Extract the [x, y] coordinate from the center of the cell holding the provided text.  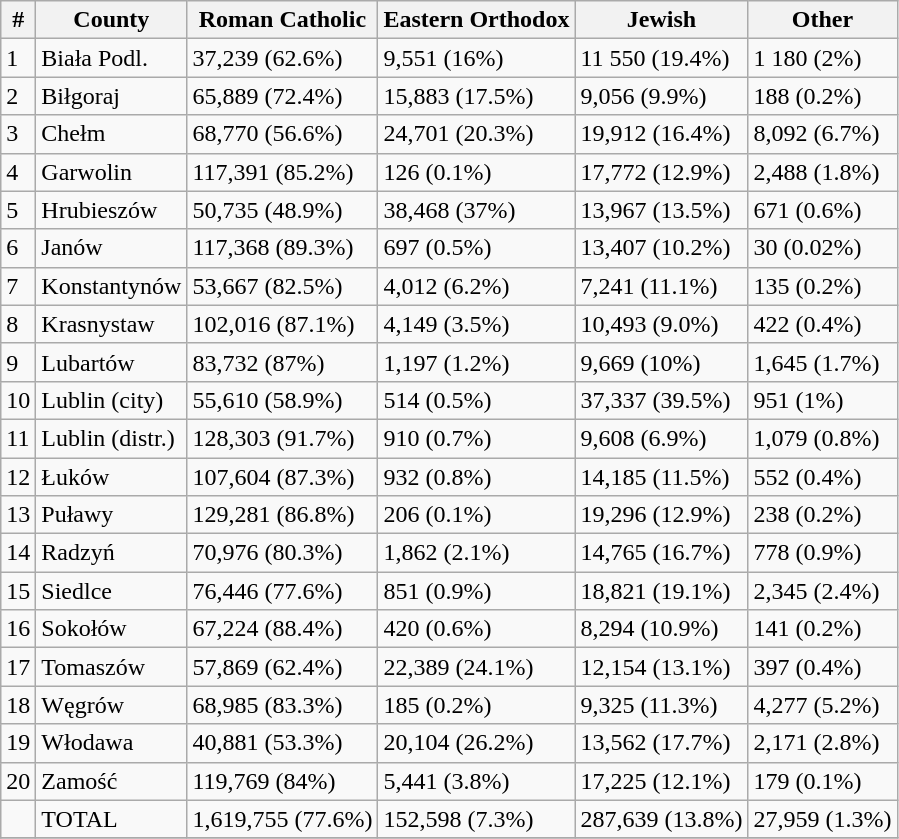
910 (0.7%) [476, 438]
TOTAL [112, 819]
8,092 (6.7%) [822, 134]
15 [18, 591]
117,368 (89.3%) [282, 248]
1,197 (1.2%) [476, 362]
188 (0.2%) [822, 96]
Lubartów [112, 362]
19,912 (16.4%) [662, 134]
1,079 (0.8%) [822, 438]
Sokołów [112, 629]
126 (0.1%) [476, 172]
951 (1%) [822, 400]
5 [18, 210]
129,281 (86.8%) [282, 515]
Hrubieszów [112, 210]
20,104 (26.2%) [476, 743]
514 (0.5%) [476, 400]
14,185 (11.5%) [662, 477]
8 [18, 324]
552 (0.4%) [822, 477]
107,604 (87.3%) [282, 477]
65,889 (72.4%) [282, 96]
13,967 (13.5%) [662, 210]
13,562 (17.7%) [662, 743]
20 [18, 781]
397 (0.4%) [822, 667]
206 (0.1%) [476, 515]
16 [18, 629]
Lublin (city) [112, 400]
# [18, 20]
119,769 (84%) [282, 781]
2 [18, 96]
671 (0.6%) [822, 210]
9 [18, 362]
Garwolin [112, 172]
19 [18, 743]
Radzyń [112, 553]
Other [822, 20]
Jewish [662, 20]
102,016 (87.1%) [282, 324]
287,639 (13.8%) [662, 819]
932 (0.8%) [476, 477]
50,735 (48.9%) [282, 210]
17 [18, 667]
17,225 (12.1%) [662, 781]
422 (0.4%) [822, 324]
179 (0.1%) [822, 781]
1,619,755 (77.6%) [282, 819]
53,667 (82.5%) [282, 286]
1,862 (2.1%) [476, 553]
2,171 (2.8%) [822, 743]
7,241 (11.1%) [662, 286]
37,337 (39.5%) [662, 400]
12,154 (13.1%) [662, 667]
4,277 (5.2%) [822, 705]
37,239 (62.6%) [282, 58]
Krasnystaw [112, 324]
778 (0.9%) [822, 553]
14,765 (16.7%) [662, 553]
Chełm [112, 134]
Węgrów [112, 705]
Biłgoraj [112, 96]
3 [18, 134]
1 [18, 58]
14 [18, 553]
30 (0.02%) [822, 248]
117,391 (85.2%) [282, 172]
9,056 (9.9%) [662, 96]
141 (0.2%) [822, 629]
Lublin (distr.) [112, 438]
10 [18, 400]
24,701 (20.3%) [476, 134]
1,645 (1.7%) [822, 362]
185 (0.2%) [476, 705]
Włodawa [112, 743]
9,325 (11.3%) [662, 705]
Puławy [112, 515]
2,345 (2.4%) [822, 591]
9,669 (10%) [662, 362]
67,224 (88.4%) [282, 629]
68,770 (56.6%) [282, 134]
83,732 (87%) [282, 362]
7 [18, 286]
40,881 (53.3%) [282, 743]
13,407 (10.2%) [662, 248]
13 [18, 515]
12 [18, 477]
22,389 (24.1%) [476, 667]
17,772 (12.9%) [662, 172]
6 [18, 248]
18,821 (19.1%) [662, 591]
55,610 (58.9%) [282, 400]
68,985 (83.3%) [282, 705]
10,493 (9.0%) [662, 324]
38,468 (37%) [476, 210]
27,959 (1.3%) [822, 819]
15,883 (17.5%) [476, 96]
Zamość [112, 781]
57,869 (62.4%) [282, 667]
9,551 (16%) [476, 58]
5,441 (3.8%) [476, 781]
Konstantynów [112, 286]
70,976 (80.3%) [282, 553]
County [112, 20]
18 [18, 705]
4 [18, 172]
Siedlce [112, 591]
152,598 (7.3%) [476, 819]
Biała Podl. [112, 58]
11 [18, 438]
697 (0.5%) [476, 248]
4,012 (6.2%) [476, 286]
128,303 (91.7%) [282, 438]
Roman Catholic [282, 20]
11 550 (19.4%) [662, 58]
851 (0.9%) [476, 591]
8,294 (10.9%) [662, 629]
4,149 (3.5%) [476, 324]
135 (0.2%) [822, 286]
19,296 (12.9%) [662, 515]
Eastern Orthodox [476, 20]
1 180 (2%) [822, 58]
76,446 (77.6%) [282, 591]
238 (0.2%) [822, 515]
9,608 (6.9%) [662, 438]
Łuków [112, 477]
Janów [112, 248]
420 (0.6%) [476, 629]
2,488 (1.8%) [822, 172]
Tomaszów [112, 667]
